Identify which cell holds the provided text, then report its (X, Y) central coordinate. 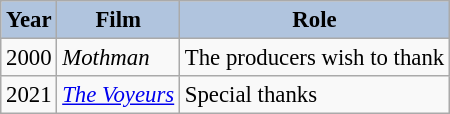
Film (118, 20)
The Voyeurs (118, 95)
Year (29, 20)
Role (315, 20)
2021 (29, 95)
The producers wish to thank (315, 58)
Special thanks (315, 95)
Mothman (118, 58)
2000 (29, 58)
